Identify which cell holds the provided text, then report its [X, Y] central coordinate. 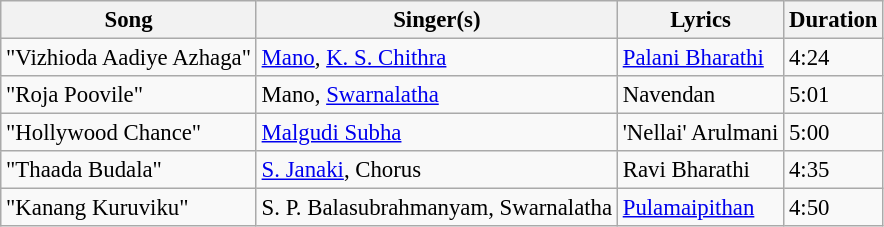
"Thaada Budala" [129, 170]
Mano, Swarnalatha [436, 95]
4:24 [834, 58]
Mano, K. S. Chithra [436, 58]
"Hollywood Chance" [129, 133]
5:01 [834, 95]
Ravi Bharathi [700, 170]
Navendan [700, 95]
Malgudi Subha [436, 133]
"Roja Poovile" [129, 95]
'Nellai' Arulmani [700, 133]
4:35 [834, 170]
S. Janaki, Chorus [436, 170]
"Vizhioda Aadiye Azhaga" [129, 58]
S. P. Balasubrahmanyam, Swarnalatha [436, 208]
"Kanang Kuruviku" [129, 208]
Duration [834, 20]
Singer(s) [436, 20]
4:50 [834, 208]
Palani Bharathi [700, 58]
Lyrics [700, 20]
Pulamaipithan [700, 208]
5:00 [834, 133]
Song [129, 20]
